Provide the [X, Y] coordinate of the cell's center where the given text is located.  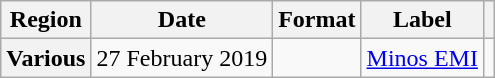
27 February 2019 [182, 58]
Region [46, 20]
Date [182, 20]
Label [422, 20]
Format [317, 20]
Various [46, 58]
Minos EMI [422, 58]
